Pinpoint the cell where the given text exists, returning its (X, Y) midpoint coordinate. 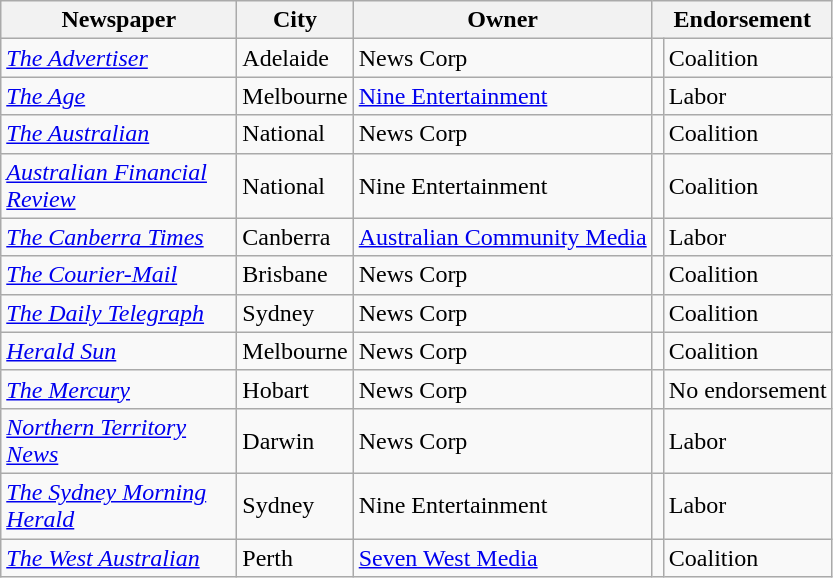
Canberra (295, 237)
Endorsement (742, 20)
Seven West Media (502, 557)
Australian Community Media (502, 237)
The Advertiser (119, 58)
The Age (119, 96)
Darwin (295, 440)
The Mercury (119, 389)
City (295, 20)
Perth (295, 557)
The Sydney Morning Herald (119, 506)
The West Australian (119, 557)
The Canberra Times (119, 237)
The Courier-Mail (119, 275)
Owner (502, 20)
Brisbane (295, 275)
Newspaper (119, 20)
Australian Financial Review (119, 186)
The Daily Telegraph (119, 313)
Adelaide (295, 58)
The Australian (119, 134)
Herald Sun (119, 351)
Northern Territory News (119, 440)
No endorsement (748, 389)
Hobart (295, 389)
